Determine the [x, y] coordinate at the center of the cell enclosing the given text.  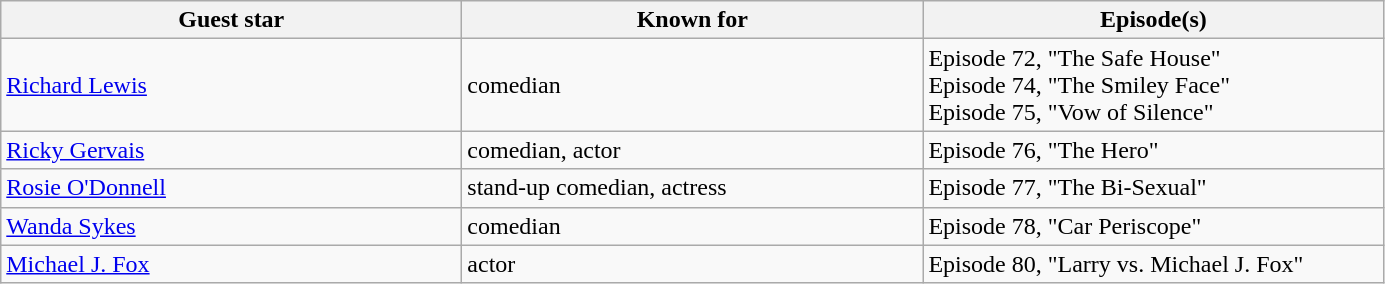
Wanda Sykes [232, 226]
Rosie O'Donnell [232, 188]
Michael J. Fox [232, 264]
Episode 78, "Car Periscope" [1154, 226]
Episode 72, "The Safe House"Episode 74, "The Smiley Face"Episode 75, "Vow of Silence" [1154, 85]
Episode 77, "The Bi-Sexual" [1154, 188]
Episode 76, "The Hero" [1154, 150]
Richard Lewis [232, 85]
stand-up comedian, actress [692, 188]
Episode(s) [1154, 20]
Guest star [232, 20]
Episode 80, "Larry vs. Michael J. Fox" [1154, 264]
actor [692, 264]
comedian, actor [692, 150]
Ricky Gervais [232, 150]
Known for [692, 20]
